For the text-containing cell, return its midpoint in [x, y] coordinate format. 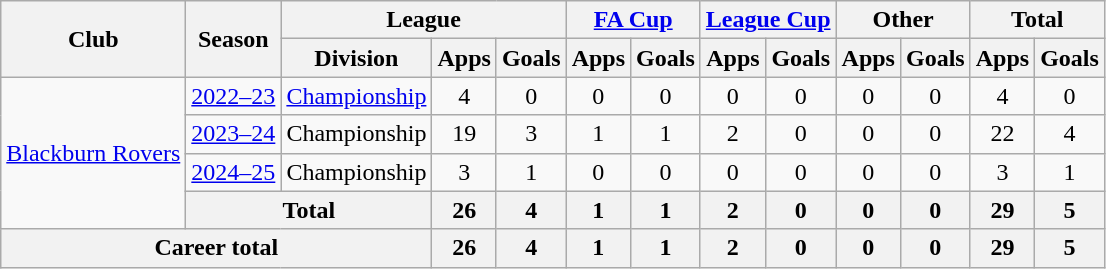
Division [356, 58]
Other [903, 20]
19 [464, 134]
22 [1002, 134]
2024–25 [234, 172]
Season [234, 39]
League Cup [768, 20]
2023–24 [234, 134]
Club [94, 39]
Blackburn Rovers [94, 153]
2022–23 [234, 96]
FA Cup [633, 20]
Career total [216, 248]
League [424, 20]
